Search for the cell housing the specified text and yield its [x, y] center coordinate. 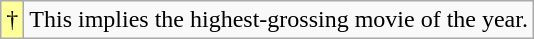
† [12, 20]
This implies the highest-grossing movie of the year. [279, 20]
